From the cell containing the given text, extract its center point as (x, y) coordinate. 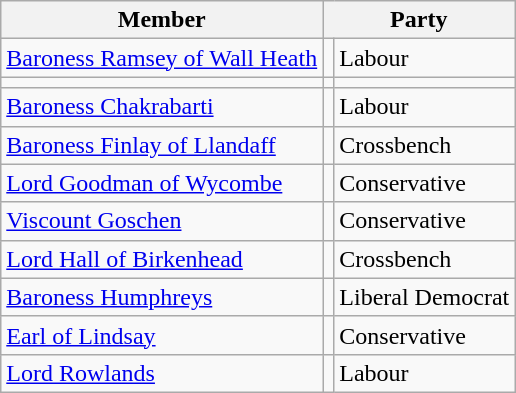
Lord Rowlands (162, 373)
Baroness Humphreys (162, 297)
Lord Goodman of Wycombe (162, 183)
Baroness Ramsey of Wall Heath (162, 58)
Baroness Chakrabarti (162, 107)
Viscount Goschen (162, 221)
Liberal Democrat (424, 297)
Baroness Finlay of Llandaff (162, 145)
Earl of Lindsay (162, 335)
Lord Hall of Birkenhead (162, 259)
Member (162, 20)
Party (419, 20)
